Find where the given text appears and provide that cell's center as (x, y) coordinate. 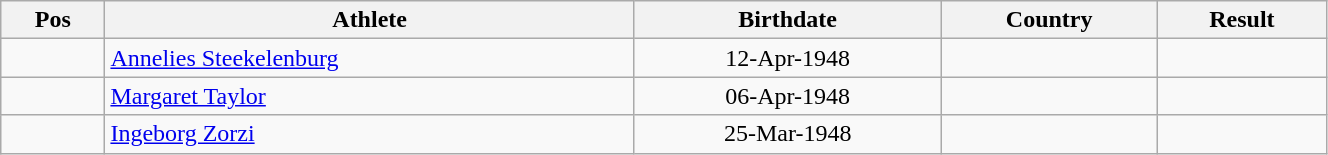
06-Apr-1948 (788, 96)
Annelies Steekelenburg (370, 58)
Ingeborg Zorzi (370, 134)
Country (1049, 20)
Athlete (370, 20)
25-Mar-1948 (788, 134)
Result (1242, 20)
12-Apr-1948 (788, 58)
Pos (53, 20)
Margaret Taylor (370, 96)
Birthdate (788, 20)
